Provide the (x, y) coordinate of the cell's center where the given text is located.  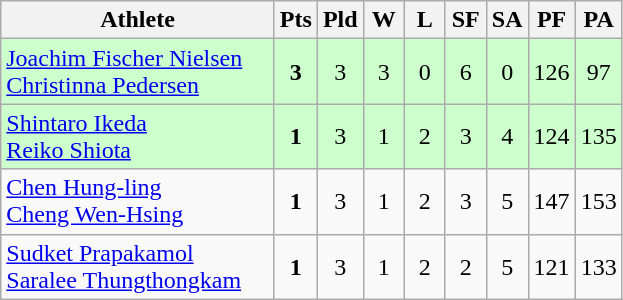
Joachim Fischer Nielsen Christinna Pedersen (138, 72)
135 (598, 136)
SA (507, 20)
Sudket Prapakamol Saralee Thungthongkam (138, 266)
4 (507, 136)
PA (598, 20)
133 (598, 266)
W (384, 20)
SF (466, 20)
124 (552, 136)
126 (552, 72)
Pld (340, 20)
6 (466, 72)
97 (598, 72)
L (424, 20)
Pts (296, 20)
PF (552, 20)
121 (552, 266)
Chen Hung-ling Cheng Wen-Hsing (138, 202)
Athlete (138, 20)
Shintaro Ikeda Reiko Shiota (138, 136)
147 (552, 202)
153 (598, 202)
